Pinpoint the cell where the given text exists, returning its (X, Y) midpoint coordinate. 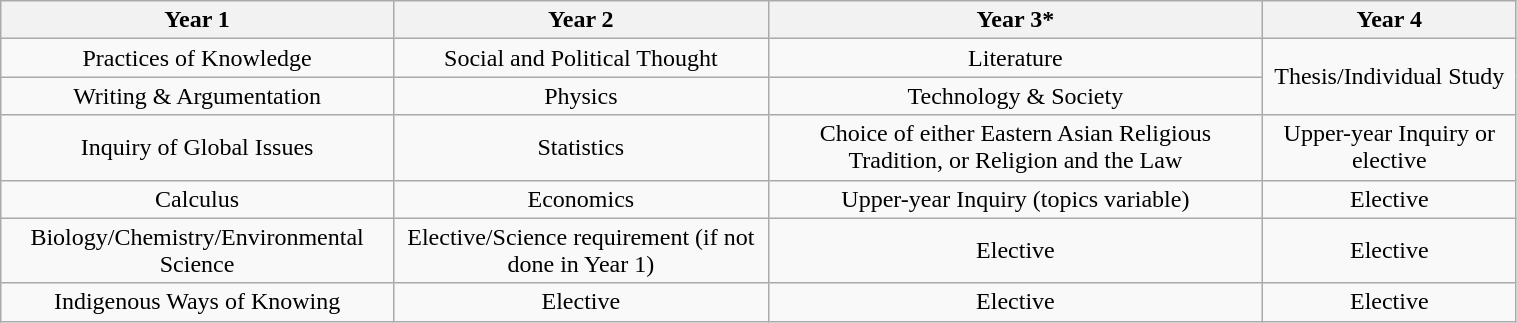
Year 3* (1015, 20)
Literature (1015, 58)
Biology/Chemistry/Environmental Science (198, 250)
Social and Political Thought (580, 58)
Upper-year Inquiry or elective (1390, 148)
Technology & Society (1015, 96)
Inquiry of Global Issues (198, 148)
Year 4 (1390, 20)
Calculus (198, 199)
Practices of Knowledge (198, 58)
Writing & Argumentation (198, 96)
Statistics (580, 148)
Choice of either Eastern Asian Religious Tradition, or Religion and the Law (1015, 148)
Year 2 (580, 20)
Upper-year Inquiry (topics variable) (1015, 199)
Indigenous Ways of Knowing (198, 302)
Elective/Science requirement (if not done in Year 1) (580, 250)
Physics (580, 96)
Year 1 (198, 20)
Thesis/Individual Study (1390, 77)
Economics (580, 199)
